Pinpoint the cell where the given text exists, returning its (X, Y) midpoint coordinate. 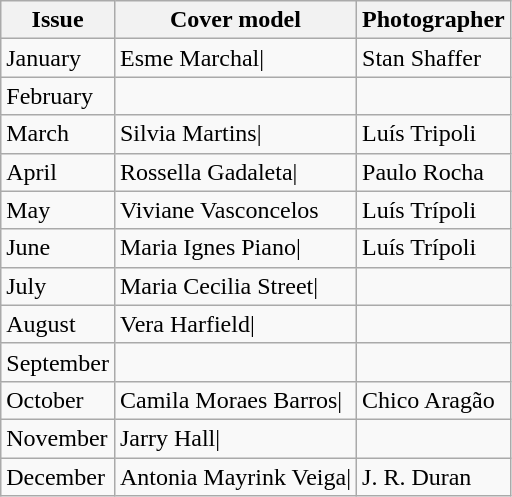
November (58, 438)
Camila Moraes Barros| (235, 400)
December (58, 477)
March (58, 134)
Rossella Gadaleta| (235, 172)
Paulo Rocha (434, 172)
April (58, 172)
Chico Aragão (434, 400)
Issue (58, 20)
Stan Shaffer (434, 58)
January (58, 58)
August (58, 324)
Maria Cecilia Street| (235, 286)
J. R. Duran (434, 477)
June (58, 248)
July (58, 286)
Vera Harfield| (235, 324)
Silvia Martins| (235, 134)
May (58, 210)
Luís Tripoli (434, 134)
Maria Ignes Piano| (235, 248)
October (58, 400)
Jarry Hall| (235, 438)
Cover model (235, 20)
Viviane Vasconcelos (235, 210)
Antonia Mayrink Veiga| (235, 477)
February (58, 96)
Esme Marchal| (235, 58)
September (58, 362)
Photographer (434, 20)
